Pinpoint the cell where the given text exists, returning its (X, Y) midpoint coordinate. 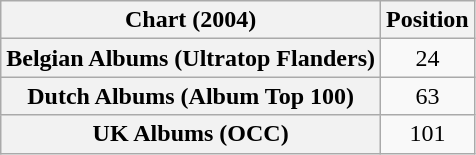
Belgian Albums (Ultratop Flanders) (191, 58)
Chart (2004) (191, 20)
24 (428, 58)
Position (428, 20)
101 (428, 134)
63 (428, 96)
UK Albums (OCC) (191, 134)
Dutch Albums (Album Top 100) (191, 96)
